Locate the cell with the specified text and output its [x, y] center coordinate. 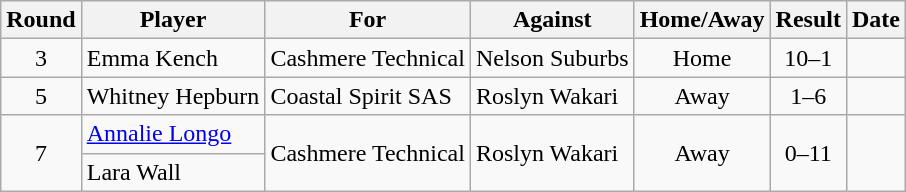
Result [808, 20]
1–6 [808, 96]
Whitney Hepburn [173, 96]
3 [41, 58]
Round [41, 20]
7 [41, 153]
Annalie Longo [173, 134]
Against [552, 20]
Coastal Spirit SAS [368, 96]
Emma Kench [173, 58]
Home [702, 58]
5 [41, 96]
0–11 [808, 153]
Nelson Suburbs [552, 58]
10–1 [808, 58]
For [368, 20]
Lara Wall [173, 172]
Player [173, 20]
Date [876, 20]
Home/Away [702, 20]
